Determine the [X, Y] coordinate at the center of the cell enclosing the given text.  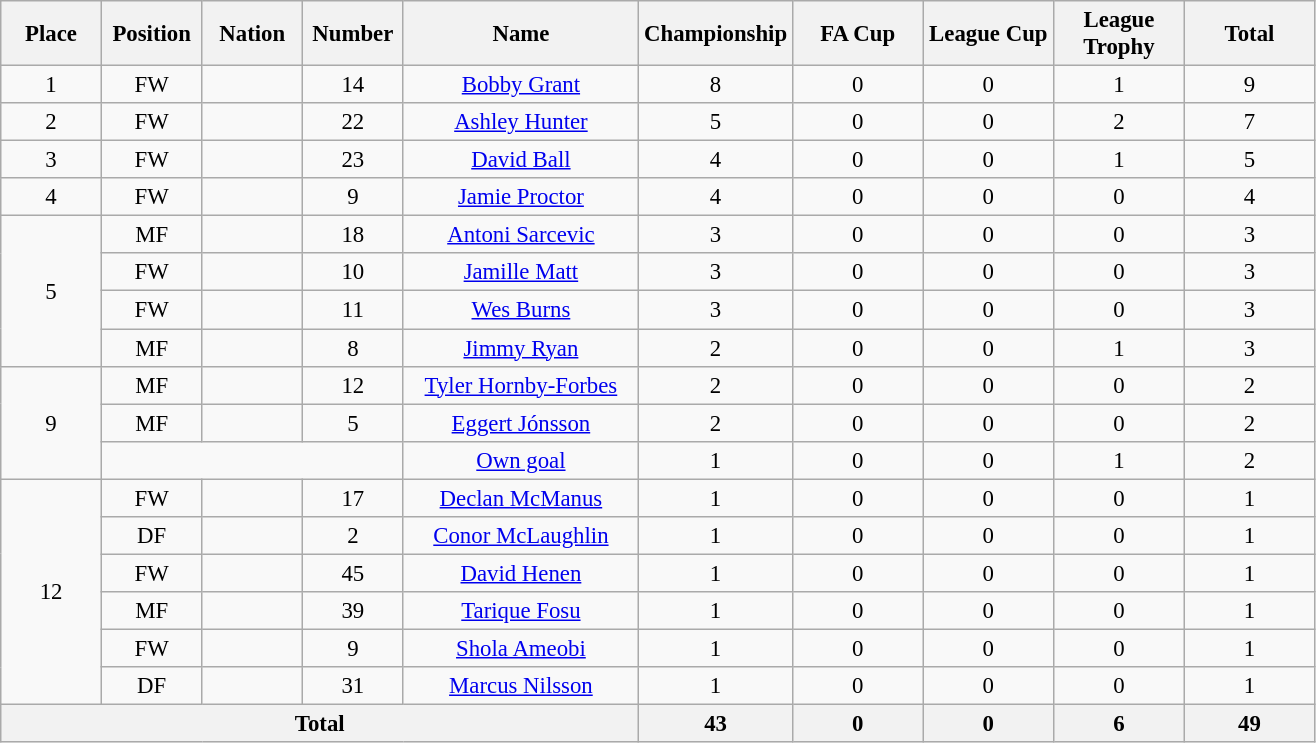
Name [521, 34]
45 [354, 573]
Jimmy Ryan [521, 348]
49 [1250, 724]
Wes Burns [521, 310]
David Ball [521, 160]
10 [354, 273]
Ashley Hunter [521, 122]
League Cup [988, 34]
11 [354, 310]
Declan McManus [521, 498]
18 [354, 235]
39 [354, 611]
Own goal [521, 460]
Jamie Proctor [521, 197]
Antoni Sarcevic [521, 235]
Position [152, 34]
Place [52, 34]
David Henen [521, 573]
14 [354, 85]
23 [354, 160]
43 [716, 724]
Eggert Jónsson [521, 423]
Jamille Matt [521, 273]
7 [1250, 122]
FA Cup [858, 34]
Tarique Fosu [521, 611]
22 [354, 122]
31 [354, 686]
Conor McLaughlin [521, 536]
Championship [716, 34]
6 [1120, 724]
Number [354, 34]
Tyler Hornby-Forbes [521, 385]
Marcus Nilsson [521, 686]
League Trophy [1120, 34]
Shola Ameobi [521, 648]
Nation [252, 34]
17 [354, 498]
Bobby Grant [521, 85]
